Detect which cell encompasses the target text, then output its [x, y] center coordinate. 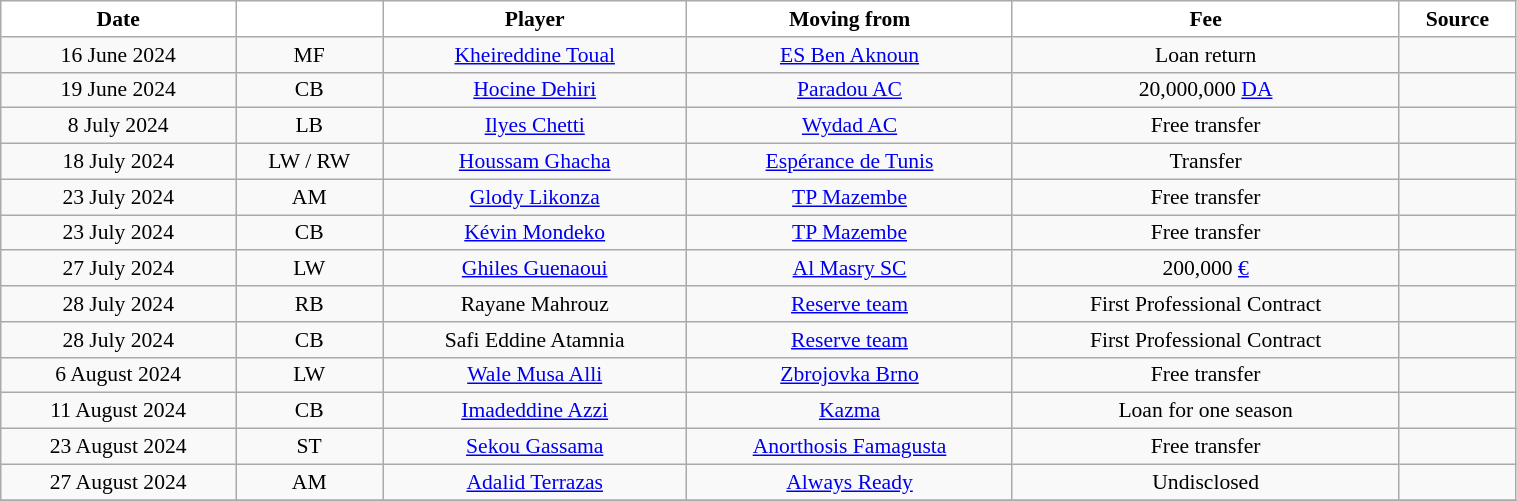
Kévin Mondeko [535, 233]
Al Masry SC [850, 269]
Fee [1205, 19]
Transfer [1205, 162]
LW / RW [310, 162]
Espérance de Tunis [850, 162]
Kheireddine Toual [535, 55]
Safi Eddine Atamnia [535, 340]
Date [118, 19]
MF [310, 55]
LB [310, 126]
Anorthosis Famagusta [850, 447]
Moving from [850, 19]
Player [535, 19]
Kazma [850, 411]
27 August 2024 [118, 482]
Hocine Dehiri [535, 90]
27 July 2024 [118, 269]
18 July 2024 [118, 162]
Loan for one season [1205, 411]
Ilyes Chetti [535, 126]
Wale Musa Alli [535, 375]
RB [310, 304]
6 August 2024 [118, 375]
23 August 2024 [118, 447]
Zbrojovka Brno [850, 375]
8 July 2024 [118, 126]
Always Ready [850, 482]
Houssam Ghacha [535, 162]
Ghiles Guenaoui [535, 269]
11 August 2024 [118, 411]
Sekou Gassama [535, 447]
Imadeddine Azzi [535, 411]
200,000 € [1205, 269]
Undisclosed [1205, 482]
Rayane Mahrouz [535, 304]
16 June 2024 [118, 55]
ST [310, 447]
Paradou AC [850, 90]
ES Ben Aknoun [850, 55]
Glody Likonza [535, 197]
Wydad AC [850, 126]
Loan return [1205, 55]
20,000,000 DA [1205, 90]
Adalid Terrazas [535, 482]
Source [1458, 19]
19 June 2024 [118, 90]
